From the cell containing the given text, extract its center point as (x, y) coordinate. 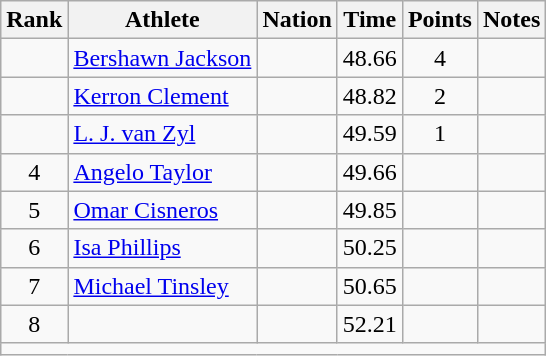
2 (440, 96)
Athlete (162, 20)
48.82 (370, 96)
8 (34, 324)
Michael Tinsley (162, 286)
Rank (34, 20)
48.66 (370, 58)
50.65 (370, 286)
Nation (297, 20)
50.25 (370, 248)
Angelo Taylor (162, 172)
49.66 (370, 172)
7 (34, 286)
49.59 (370, 134)
Kerron Clement (162, 96)
Notes (511, 20)
1 (440, 134)
Omar Cisneros (162, 210)
Time (370, 20)
5 (34, 210)
Isa Phillips (162, 248)
6 (34, 248)
52.21 (370, 324)
49.85 (370, 210)
Points (440, 20)
L. J. van Zyl (162, 134)
Bershawn Jackson (162, 58)
